Find where the given text appears and provide that cell's center as (X, Y) coordinate. 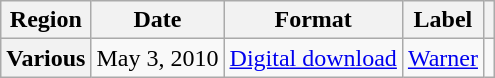
Various (46, 58)
Label (442, 20)
Digital download (313, 58)
Format (313, 20)
May 3, 2010 (158, 58)
Region (46, 20)
Date (158, 20)
Warner (442, 58)
